From the cell containing the given text, extract its center point as [X, Y] coordinate. 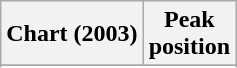
Peakposition [189, 34]
Chart (2003) [72, 34]
